Capture the cell that displays the provided text and extract its [x, y] central coordinate. 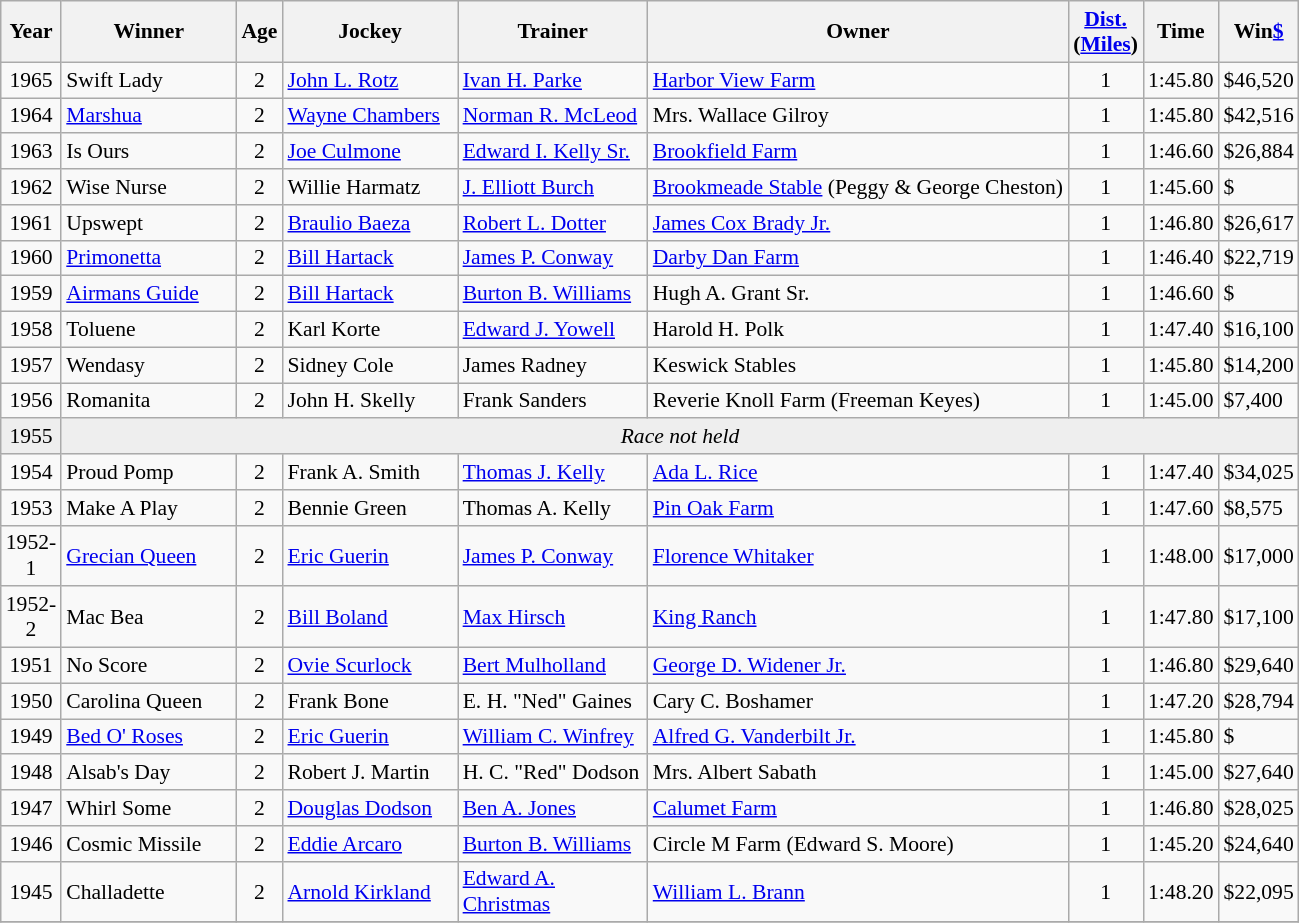
$29,640 [1258, 666]
Robert J. Martin [370, 773]
1955 [31, 437]
John H. Skelly [370, 401]
Ben A. Jones [553, 808]
Harold H. Polk [858, 330]
1:47.60 [1180, 508]
$34,025 [1258, 472]
J. Elliott Burch [553, 187]
$17,100 [1258, 618]
Thomas J. Kelly [553, 472]
Alfred G. Vanderbilt Jr. [858, 737]
1946 [31, 844]
1953 [31, 508]
Circle M Farm (Edward S. Moore) [858, 844]
1949 [31, 737]
William L. Brann [858, 892]
$22,095 [1258, 892]
James Cox Brady Jr. [858, 223]
1:45.60 [1180, 187]
Jockey [370, 32]
Bert Mulholland [553, 666]
$16,100 [1258, 330]
Frank A. Smith [370, 472]
Willie Harmatz [370, 187]
Trainer [553, 32]
1952-1 [31, 556]
Time [1180, 32]
Harbor View Farm [858, 80]
Toluene [148, 330]
Year [31, 32]
1960 [31, 258]
$46,520 [1258, 80]
Win$ [1258, 32]
Wendasy [148, 365]
Cary C. Boshamer [858, 701]
Darby Dan Farm [858, 258]
King Ranch [858, 618]
1:46.40 [1180, 258]
1:48.00 [1180, 556]
Carolina Queen [148, 701]
Romanita [148, 401]
No Score [148, 666]
Edward A. Christmas [553, 892]
Brookfield Farm [858, 152]
$7,400 [1258, 401]
Airmans Guide [148, 294]
Challadette [148, 892]
1957 [31, 365]
$27,640 [1258, 773]
1964 [31, 116]
Make A Play [148, 508]
$14,200 [1258, 365]
Ada L. Rice [858, 472]
Hugh A. Grant Sr. [858, 294]
Arnold Kirkland [370, 892]
Bill Boland [370, 618]
Frank Sanders [553, 401]
Primonetta [148, 258]
Brookmeade Stable (Peggy & George Cheston) [858, 187]
Grecian Queen [148, 556]
Norman R. McLeod [553, 116]
1951 [31, 666]
$24,640 [1258, 844]
1962 [31, 187]
1956 [31, 401]
Proud Pomp [148, 472]
Dist. (Miles) [1106, 32]
Cosmic Missile [148, 844]
Winner [148, 32]
Wise Nurse [148, 187]
Bed O' Roses [148, 737]
$28,025 [1258, 808]
Max Hirsch [553, 618]
$28,794 [1258, 701]
Is Ours [148, 152]
Wayne Chambers [370, 116]
Mrs. Albert Sabath [858, 773]
Florence Whitaker [858, 556]
$22,719 [1258, 258]
Karl Korte [370, 330]
1:48.20 [1180, 892]
1958 [31, 330]
Upswept [148, 223]
Edward J. Yowell [553, 330]
H. C. "Red" Dodson [553, 773]
Whirl Some [148, 808]
William C. Winfrey [553, 737]
1952-2 [31, 618]
Calumet Farm [858, 808]
Owner [858, 32]
James Radney [553, 365]
Ivan H. Parke [553, 80]
E. H. "Ned" Gaines [553, 701]
$26,884 [1258, 152]
1965 [31, 80]
Pin Oak Farm [858, 508]
Eddie Arcaro [370, 844]
$8,575 [1258, 508]
Edward I. Kelly Sr. [553, 152]
$26,617 [1258, 223]
Thomas A. Kelly [553, 508]
Douglas Dodson [370, 808]
1959 [31, 294]
1948 [31, 773]
Reverie Knoll Farm (Freeman Keyes) [858, 401]
1961 [31, 223]
1950 [31, 701]
1947 [31, 808]
Mac Bea [148, 618]
1954 [31, 472]
Joe Culmone [370, 152]
$42,516 [1258, 116]
1945 [31, 892]
Alsab's Day [148, 773]
1:45.20 [1180, 844]
Ovie Scurlock [370, 666]
1:47.20 [1180, 701]
$17,000 [1258, 556]
Braulio Baeza [370, 223]
Swift Lady [148, 80]
Race not held [680, 437]
Age [259, 32]
1:47.80 [1180, 618]
Mrs. Wallace Gilroy [858, 116]
Marshua [148, 116]
George D. Widener Jr. [858, 666]
Frank Bone [370, 701]
John L. Rotz [370, 80]
Keswick Stables [858, 365]
Bennie Green [370, 508]
Sidney Cole [370, 365]
Robert L. Dotter [553, 223]
1963 [31, 152]
